For the text-containing cell, return its midpoint in [X, Y] coordinate format. 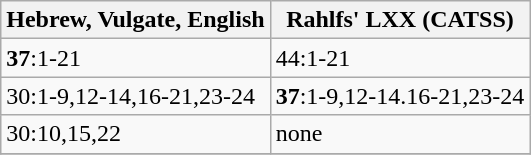
37:1-21 [136, 58]
none [400, 134]
Rahlfs' LXX (CATSS) [400, 20]
44:1-21 [400, 58]
37:1-9,12-14.16-21,23-24 [400, 96]
30:1-9,12-14,16-21,23-24 [136, 96]
Hebrew, Vulgate, English [136, 20]
30:10,15,22 [136, 134]
